Locate the cell with the specified text and output its (X, Y) center coordinate. 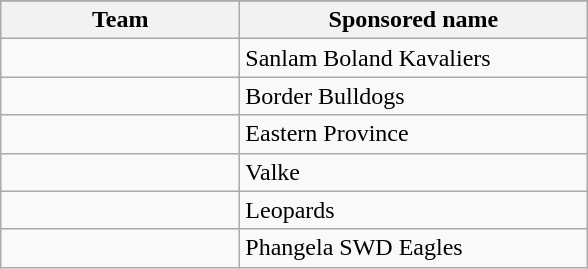
Sanlam Boland Kavaliers (414, 58)
Border Bulldogs (414, 96)
Sponsored name (414, 20)
Team (120, 20)
Phangela SWD Eagles (414, 248)
Valke (414, 172)
Eastern Province (414, 134)
Leopards (414, 210)
